Scan for the cell matching the given text and deliver its [x, y] coordinate at center. 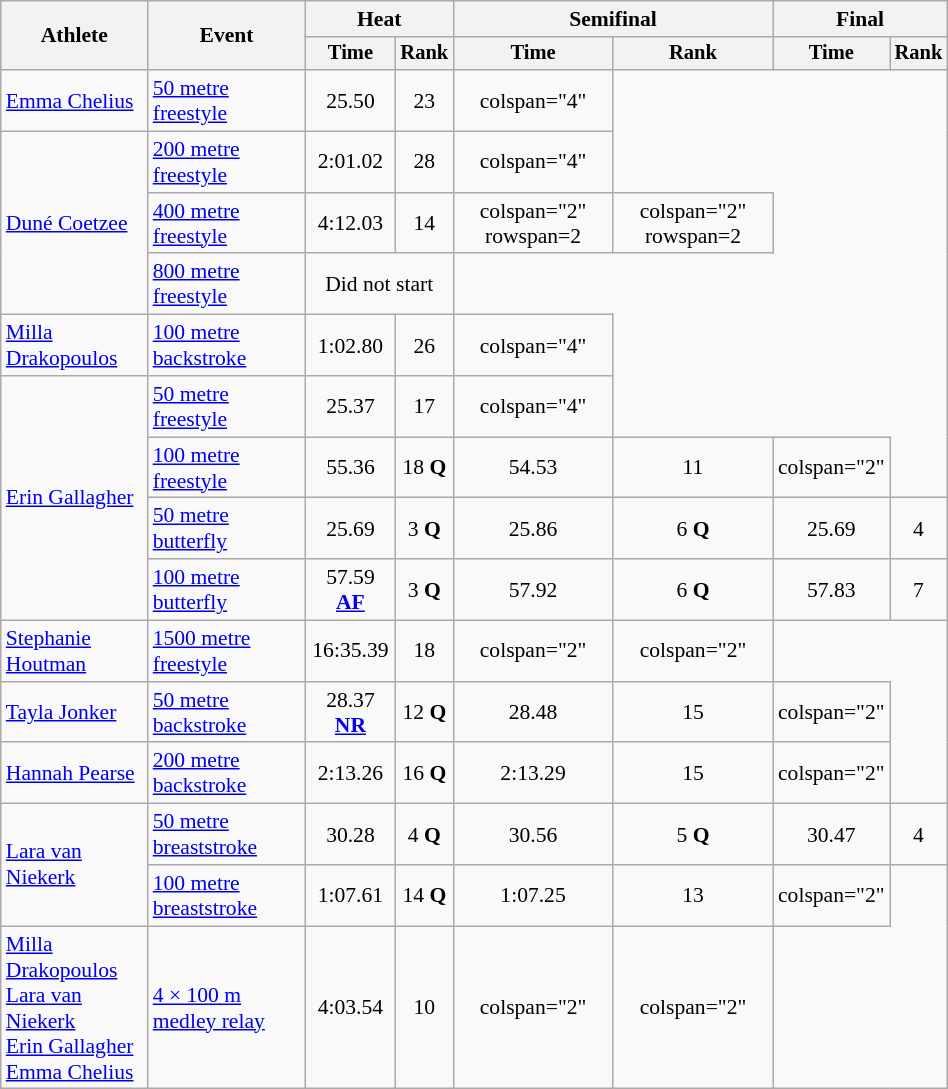
Duné Coetzee [74, 224]
16:35.39 [350, 652]
100 metre butterfly [227, 590]
Milla Drakopoulos Lara van Niekerk Erin Gallagher Emma Chelius [74, 1008]
25.86 [533, 528]
30.47 [832, 834]
Emma Chelius [74, 100]
11 [693, 468]
100 metre freestyle [227, 468]
Milla Drakopoulos [74, 346]
28.37 NR [350, 712]
1:07.25 [533, 896]
57.92 [533, 590]
4 × 100 m medley relay [227, 1008]
18 [424, 652]
54.53 [533, 468]
7 [919, 590]
Erin Gallagher [74, 498]
13 [693, 896]
Final [860, 19]
2:01.02 [350, 162]
17 [424, 406]
800 metre freestyle [227, 284]
Heat [379, 19]
200 metre backstroke [227, 774]
12 Q [424, 712]
23 [424, 100]
100 metre breaststroke [227, 896]
400 metre freestyle [227, 224]
16 Q [424, 774]
28.48 [533, 712]
25.37 [350, 406]
26 [424, 346]
14 Q [424, 896]
2:13.29 [533, 774]
Semifinal [613, 19]
50 metre breaststroke [227, 834]
57.59 AF [350, 590]
Athlete [74, 36]
Did not start [379, 284]
1:07.61 [350, 896]
200 metre freestyle [227, 162]
1:02.80 [350, 346]
10 [424, 1008]
30.56 [533, 834]
28 [424, 162]
Event [227, 36]
4:03.54 [350, 1008]
Hannah Pearse [74, 774]
14 [424, 224]
4:12.03 [350, 224]
30.28 [350, 834]
Tayla Jonker [74, 712]
2:13.26 [350, 774]
100 metre backstroke [227, 346]
55.36 [350, 468]
Lara van Niekerk [74, 865]
1500 metre freestyle [227, 652]
18 Q [424, 468]
57.83 [832, 590]
Stephanie Houtman [74, 652]
5 Q [693, 834]
50 metre butterfly [227, 528]
50 metre backstroke [227, 712]
25.50 [350, 100]
4 Q [424, 834]
